Detect which cell encompasses the target text, then output its (x, y) center coordinate. 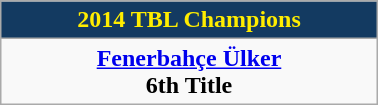
Fenerbahçe Ülker6th Title (189, 72)
2014 TBL Champions (189, 20)
